Extract the [x, y] coordinate from the center of the cell holding the provided text.  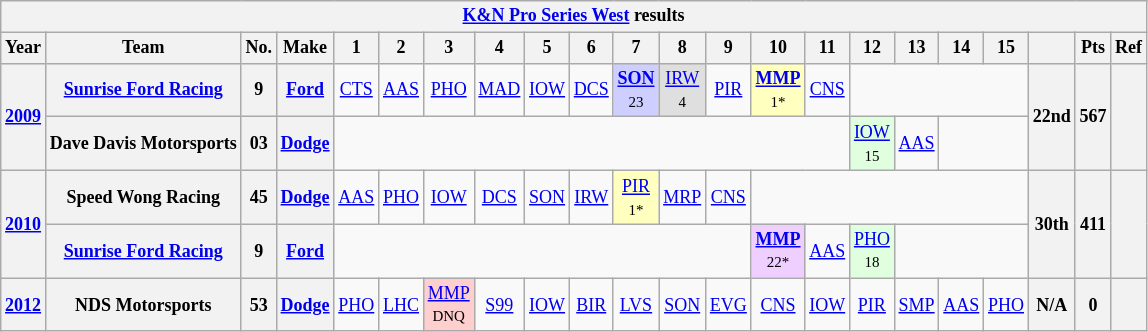
Pts [1093, 48]
03 [258, 144]
MMP1* [778, 90]
PHO18 [872, 251]
2009 [24, 116]
IRW4 [682, 90]
2010 [24, 224]
411 [1093, 224]
14 [962, 48]
10 [778, 48]
S99 [500, 305]
IOW15 [872, 144]
6 [591, 48]
No. [258, 48]
MMP22* [778, 251]
NDS Motorsports [143, 305]
567 [1093, 116]
Make [305, 48]
MMPDNQ [448, 305]
IRW [591, 197]
11 [828, 48]
8 [682, 48]
1 [356, 48]
BIR [591, 305]
53 [258, 305]
30th [1052, 224]
Year [24, 48]
13 [916, 48]
2 [402, 48]
MRP [682, 197]
22nd [1052, 116]
PIR1* [636, 197]
SON23 [636, 90]
CTS [356, 90]
0 [1093, 305]
Speed Wong Racing [143, 197]
LVS [636, 305]
2012 [24, 305]
45 [258, 197]
5 [548, 48]
Team [143, 48]
K&N Pro Series West results [574, 16]
15 [1006, 48]
EVG [729, 305]
3 [448, 48]
Dave Davis Motorsports [143, 144]
MAD [500, 90]
LHC [402, 305]
4 [500, 48]
Ref [1129, 48]
SMP [916, 305]
12 [872, 48]
7 [636, 48]
N/A [1052, 305]
